Return (X, Y) of the center of cell containing provided text 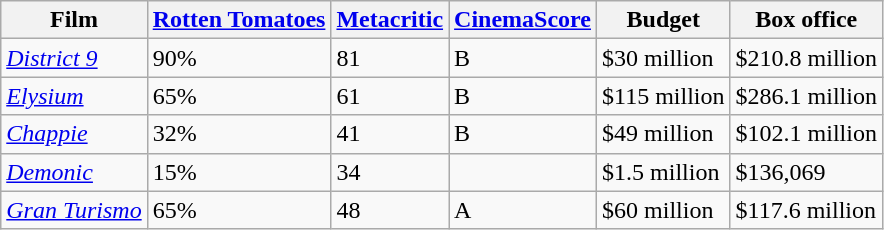
$286.1 million (806, 96)
$117.6 million (806, 210)
CinemaScore (523, 20)
Demonic (74, 172)
61 (390, 96)
Rotten Tomatoes (239, 20)
Box office (806, 20)
District 9 (74, 58)
Chappie (74, 134)
32% (239, 134)
$102.1 million (806, 134)
$1.5 million (664, 172)
Film (74, 20)
Elysium (74, 96)
Budget (664, 20)
Metacritic (390, 20)
41 (390, 134)
48 (390, 210)
90% (239, 58)
A (523, 210)
15% (239, 172)
$136,069 (806, 172)
$115 million (664, 96)
$49 million (664, 134)
$60 million (664, 210)
34 (390, 172)
Gran Turismo (74, 210)
$30 million (664, 58)
81 (390, 58)
$210.8 million (806, 58)
